Return [X, Y] of the center of cell containing provided text 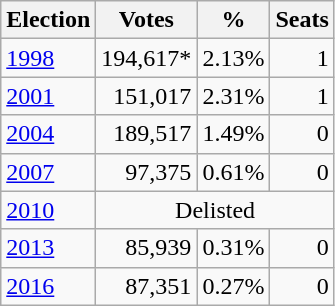
151,017 [146, 96]
2004 [48, 134]
85,939 [146, 248]
0.27% [234, 286]
87,351 [146, 286]
0.61% [234, 172]
Delisted [216, 210]
Votes [146, 20]
2010 [48, 210]
189,517 [146, 134]
2.31% [234, 96]
2007 [48, 172]
97,375 [146, 172]
2016 [48, 286]
0.31% [234, 248]
194,617* [146, 58]
2.13% [234, 58]
2001 [48, 96]
Seats [302, 20]
1.49% [234, 134]
1998 [48, 58]
% [234, 20]
Election [48, 20]
2013 [48, 248]
